Determine the [x, y] coordinate at the center of the cell enclosing the given text.  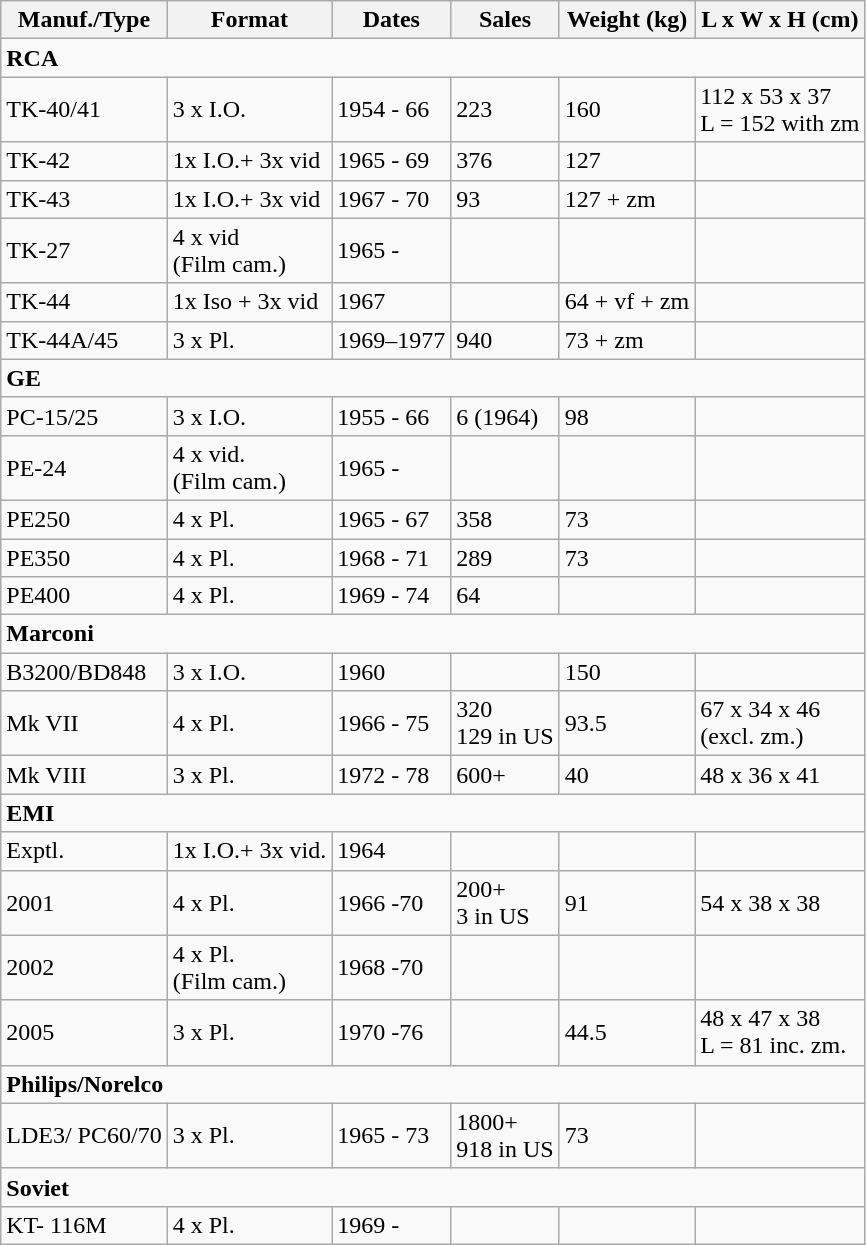
1968 - 71 [392, 557]
Marconi [433, 634]
PE350 [84, 557]
127 + zm [626, 199]
98 [626, 416]
PC-15/25 [84, 416]
1966 - 75 [392, 724]
4 x vid.(Film cam.) [250, 468]
Sales [505, 20]
Mk VIII [84, 775]
2005 [84, 1032]
KT- 116M [84, 1225]
1954 - 66 [392, 110]
289 [505, 557]
Soviet [433, 1187]
EMI [433, 813]
376 [505, 161]
64 + vf + zm [626, 302]
Exptl. [84, 851]
Weight (kg) [626, 20]
73 + zm [626, 340]
150 [626, 672]
1955 - 66 [392, 416]
RCA [433, 58]
TK-27 [84, 250]
L x W x H (cm) [780, 20]
1965 - 73 [392, 1136]
1969 - 74 [392, 596]
TK-40/41 [84, 110]
4 x Pl.(Film cam.) [250, 968]
Philips/Norelco [433, 1084]
TK-42 [84, 161]
940 [505, 340]
91 [626, 902]
2002 [84, 968]
600+ [505, 775]
LDE3/ PC60/70 [84, 1136]
67 x 34 x 46(excl. zm.) [780, 724]
TK-44A/45 [84, 340]
48 x 47 x 38L = 81 inc. zm. [780, 1032]
223 [505, 110]
1970 -76 [392, 1032]
TK-44 [84, 302]
PE400 [84, 596]
1800+918 in US [505, 1136]
112 x 53 x 37L = 152 with zm [780, 110]
1960 [392, 672]
B3200/BD848 [84, 672]
48 x 36 x 41 [780, 775]
Mk VII [84, 724]
1972 - 78 [392, 775]
160 [626, 110]
1x I.O.+ 3x vid. [250, 851]
1966 -70 [392, 902]
TK-43 [84, 199]
1969 - [392, 1225]
320129 in US [505, 724]
Format [250, 20]
GE [433, 378]
4 x vid(Film cam.) [250, 250]
93 [505, 199]
PE250 [84, 519]
1967 - 70 [392, 199]
1965 - 67 [392, 519]
40 [626, 775]
2001 [84, 902]
44.5 [626, 1032]
1964 [392, 851]
1x Iso + 3x vid [250, 302]
1965 - 69 [392, 161]
358 [505, 519]
127 [626, 161]
64 [505, 596]
1968 -70 [392, 968]
54 x 38 x 38 [780, 902]
Manuf./Type [84, 20]
Dates [392, 20]
6 (1964) [505, 416]
PE-24 [84, 468]
1967 [392, 302]
93.5 [626, 724]
200+3 in US [505, 902]
1969–1977 [392, 340]
